Return the [x, y] coordinate for the center point of the cell that contains the specified text.  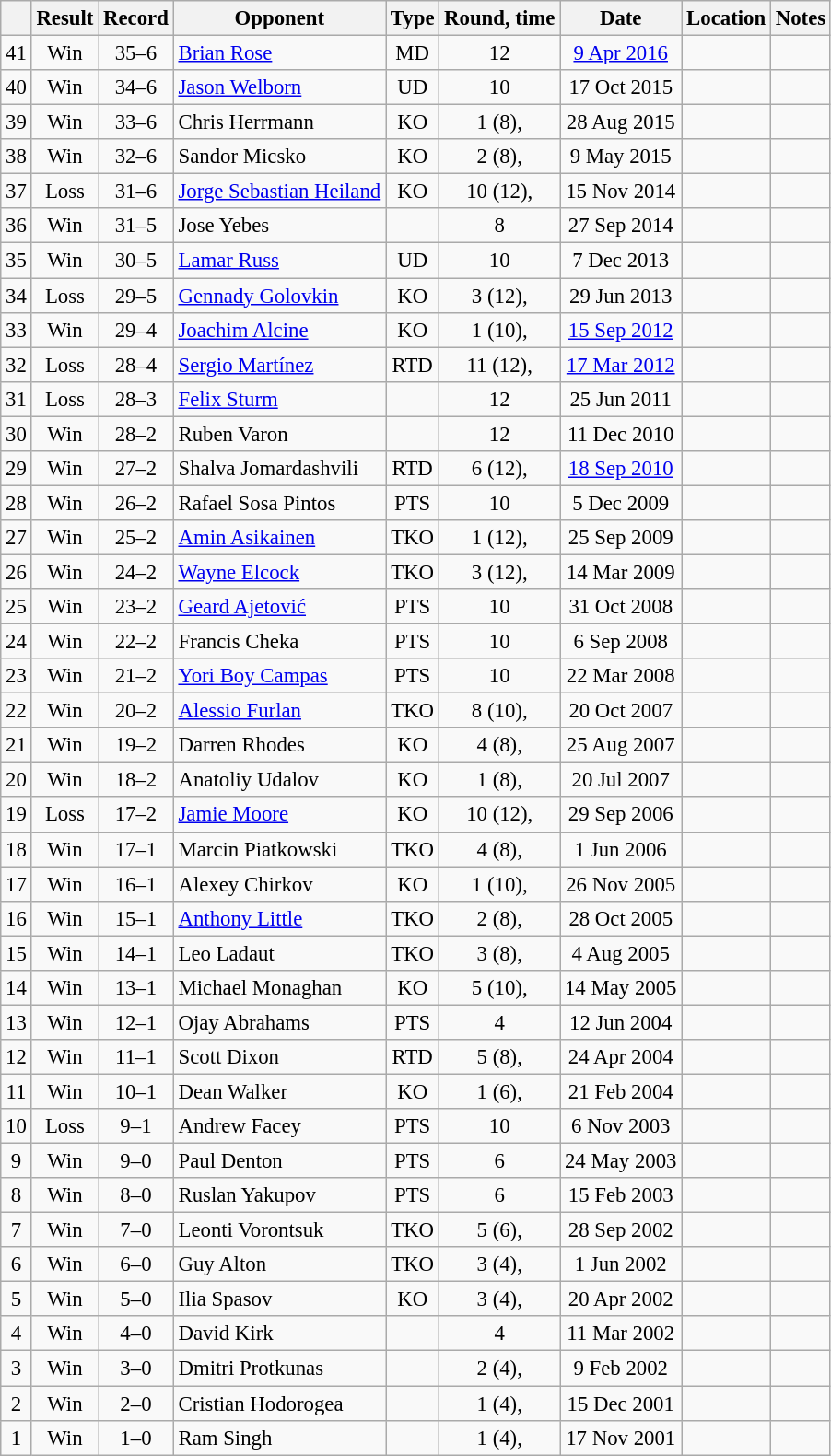
18 [17, 849]
13 [17, 1022]
31 Oct 2008 [621, 607]
11 (12), [499, 365]
Lamar Russ [279, 261]
17 Nov 2001 [621, 1438]
34 [17, 296]
20 [17, 780]
12–1 [136, 1022]
9–1 [136, 1126]
11 Mar 2002 [621, 1334]
32 [17, 365]
8–0 [136, 1195]
Result [64, 18]
5 (6), [499, 1230]
5 (8), [499, 1057]
24 [17, 642]
9 Feb 2002 [621, 1369]
6 Sep 2008 [621, 642]
39 [17, 122]
5–0 [136, 1299]
9–0 [136, 1161]
13–1 [136, 988]
6 Nov 2003 [621, 1126]
Ojay Abrahams [279, 1022]
14–1 [136, 953]
6–0 [136, 1264]
MD [413, 53]
1 (12), [499, 538]
29 Jun 2013 [621, 296]
2–0 [136, 1404]
30–5 [136, 261]
21–2 [136, 676]
17 Oct 2015 [621, 87]
Leonti Vorontsuk [279, 1230]
25–2 [136, 538]
31 [17, 399]
Ruben Varon [279, 434]
Alessio Furlan [279, 711]
16 [17, 918]
Jason Welborn [279, 87]
19 [17, 815]
Jorge Sebastian Heiland [279, 192]
Type [413, 18]
28–3 [136, 399]
37 [17, 192]
Michael Monaghan [279, 988]
Marcin Piatkowski [279, 849]
Brian Rose [279, 53]
Gennady Golovkin [279, 296]
26 Nov 2005 [621, 884]
35–6 [136, 53]
Location [726, 18]
Sergio Martínez [279, 365]
28–2 [136, 434]
5 Dec 2009 [621, 503]
28 Oct 2005 [621, 918]
24 May 2003 [621, 1161]
29 [17, 469]
4–0 [136, 1334]
31–6 [136, 192]
25 Jun 2011 [621, 399]
Shalva Jomardashvili [279, 469]
21 [17, 745]
22 [17, 711]
1 (6), [499, 1091]
25 Aug 2007 [621, 745]
38 [17, 157]
Date [621, 18]
1–0 [136, 1438]
1 Jun 2006 [621, 849]
Guy Alton [279, 1264]
18–2 [136, 780]
14 Mar 2009 [621, 572]
8 (10), [499, 711]
Chris Herrmann [279, 122]
Ruslan Yakupov [279, 1195]
3–0 [136, 1369]
Ram Singh [279, 1438]
30 [17, 434]
Record [136, 18]
22 Mar 2008 [621, 676]
15 Feb 2003 [621, 1195]
28 Sep 2002 [621, 1230]
Alexey Chirkov [279, 884]
29–5 [136, 296]
17 [17, 884]
15–1 [136, 918]
6 (12), [499, 469]
27 [17, 538]
29 Sep 2006 [621, 815]
25 Sep 2009 [621, 538]
20 Jul 2007 [621, 780]
15 Sep 2012 [621, 330]
40 [17, 87]
Scott Dixon [279, 1057]
35 [17, 261]
4 Aug 2005 [621, 953]
Rafael Sosa Pintos [279, 503]
7–0 [136, 1230]
2 (4), [499, 1369]
27–2 [136, 469]
21 Feb 2004 [621, 1091]
Dmitri Protkunas [279, 1369]
24–2 [136, 572]
17 Mar 2012 [621, 365]
20 Oct 2007 [621, 711]
Notes [800, 18]
Paul Denton [279, 1161]
16–1 [136, 884]
Anatoliy Udalov [279, 780]
11 Dec 2010 [621, 434]
Felix Sturm [279, 399]
Leo Ladaut [279, 953]
28 [17, 503]
Opponent [279, 18]
24 Apr 2004 [621, 1057]
1 [17, 1438]
33–6 [136, 122]
15 [17, 953]
Yori Boy Campas [279, 676]
7 Dec 2013 [621, 261]
Anthony Little [279, 918]
7 [17, 1230]
22–2 [136, 642]
Joachim Alcine [279, 330]
5 [17, 1299]
20–2 [136, 711]
29–4 [136, 330]
5 (10), [499, 988]
20 Apr 2002 [621, 1299]
15 Nov 2014 [621, 192]
1 Jun 2002 [621, 1264]
Ilia Spasov [279, 1299]
Sandor Micsko [279, 157]
32–6 [136, 157]
27 Sep 2014 [621, 226]
19–2 [136, 745]
25 [17, 607]
15 Dec 2001 [621, 1404]
28–4 [136, 365]
28 Aug 2015 [621, 122]
23 [17, 676]
31–5 [136, 226]
Darren Rhodes [279, 745]
41 [17, 53]
14 [17, 988]
9 Apr 2016 [621, 53]
33 [17, 330]
23–2 [136, 607]
26–2 [136, 503]
11 [17, 1091]
14 May 2005 [621, 988]
Cristian Hodorogea [279, 1404]
18 Sep 2010 [621, 469]
9 [17, 1161]
17–2 [136, 815]
3 (8), [499, 953]
Wayne Elcock [279, 572]
Jose Yebes [279, 226]
Geard Ajetović [279, 607]
9 May 2015 [621, 157]
2 [17, 1404]
Andrew Facey [279, 1126]
Jamie Moore [279, 815]
Dean Walker [279, 1091]
26 [17, 572]
3 [17, 1369]
34–6 [136, 87]
10–1 [136, 1091]
36 [17, 226]
12 Jun 2004 [621, 1022]
Amin Asikainen [279, 538]
17–1 [136, 849]
11–1 [136, 1057]
Round, time [499, 18]
David Kirk [279, 1334]
Francis Cheka [279, 642]
